Capture the cell that displays the provided text and extract its (X, Y) central coordinate. 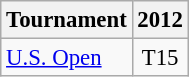
2012 (160, 20)
T15 (160, 58)
U.S. Open (66, 58)
Tournament (66, 20)
